Extract the (x, y) coordinate from the center of the cell holding the provided text.  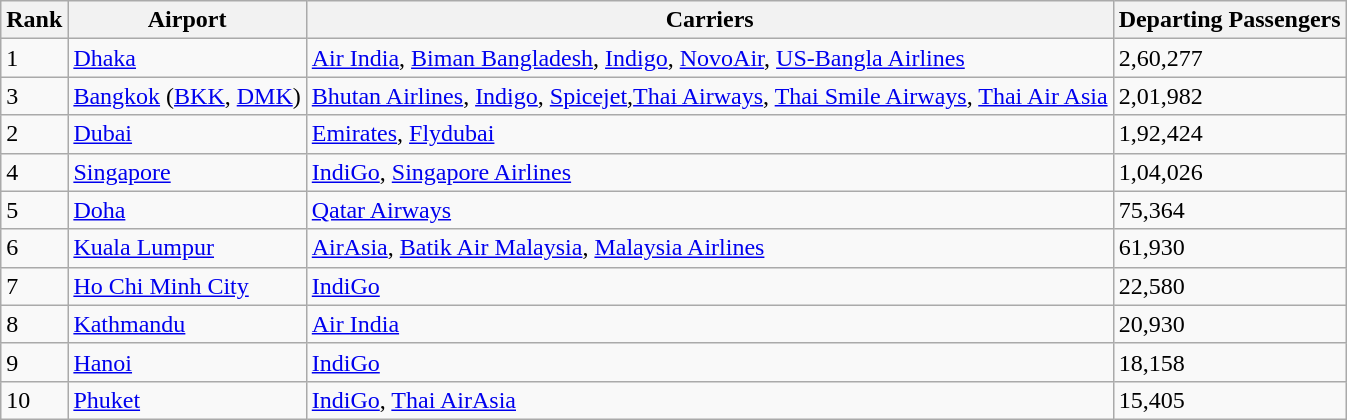
Doha (187, 210)
Singapore (187, 172)
9 (34, 362)
Kathmandu (187, 324)
Airport (187, 20)
Rank (34, 20)
Bangkok (BKK, DMK) (187, 96)
Dubai (187, 134)
2 (34, 134)
4 (34, 172)
2,60,277 (1230, 58)
1,92,424 (1230, 134)
IndiGo, Singapore Airlines (710, 172)
20,930 (1230, 324)
Qatar Airways (710, 210)
1,04,026 (1230, 172)
Hanoi (187, 362)
AirAsia, Batik Air Malaysia, Malaysia Airlines (710, 248)
18,158 (1230, 362)
10 (34, 400)
75,364 (1230, 210)
Dhaka (187, 58)
15,405 (1230, 400)
Phuket (187, 400)
Carriers (710, 20)
22,580 (1230, 286)
8 (34, 324)
Emirates, Flydubai (710, 134)
Air India (710, 324)
1 (34, 58)
Air India, Biman Bangladesh, Indigo, NovoAir, US-Bangla Airlines (710, 58)
Kuala Lumpur (187, 248)
5 (34, 210)
61,930 (1230, 248)
Bhutan Airlines, Indigo, Spicejet,Thai Airways, Thai Smile Airways, Thai Air Asia (710, 96)
IndiGo, Thai AirAsia (710, 400)
6 (34, 248)
2,01,982 (1230, 96)
7 (34, 286)
3 (34, 96)
Ho Chi Minh City (187, 286)
Departing Passengers (1230, 20)
